Output the (x, y) coordinate of the center of the cell containing the given text.  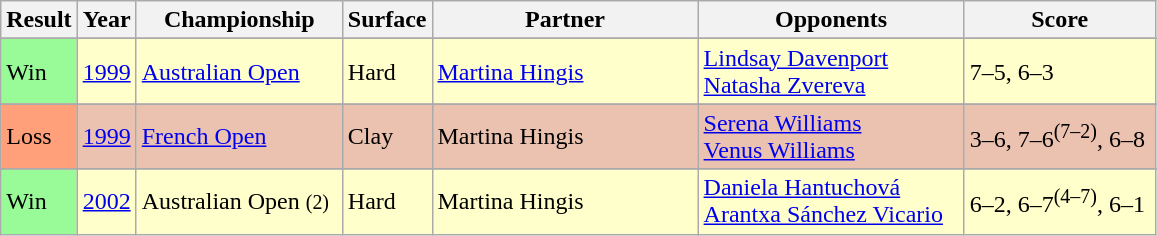
Result (39, 20)
3–6, 7–6(7–2), 6–8 (1060, 136)
2002 (106, 202)
Year (106, 20)
Score (1060, 20)
Daniela HantuchováArantxa Sánchez Vicario (831, 202)
6–2, 6–7(4–7), 6–1 (1060, 202)
Lindsay DavenportNatasha Zvereva (831, 72)
Opponents (831, 20)
Loss (39, 136)
Australian Open (2) (239, 202)
Clay (387, 136)
7–5, 6–3 (1060, 72)
French Open (239, 136)
Partner (565, 20)
Surface (387, 20)
Serena WilliamsVenus Williams (831, 136)
Australian Open (239, 72)
Championship (239, 20)
